From the cell containing the given text, extract its center point as [X, Y] coordinate. 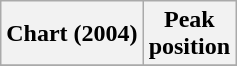
Chart (2004) [72, 34]
Peakposition [189, 34]
